Capture the cell that displays the provided text and extract its (X, Y) central coordinate. 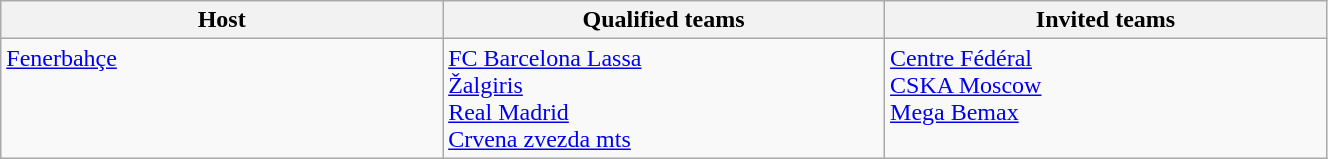
FC Barcelona Lassa Žalgiris Real Madrid Crvena zvezda mts (664, 98)
Invited teams (1106, 20)
Host (222, 20)
Centre Fédéral CSKA Moscow Mega Bemax (1106, 98)
Qualified teams (664, 20)
Fenerbahçe (222, 98)
